Return the [X, Y] coordinate for the center point of the cell that contains the specified text.  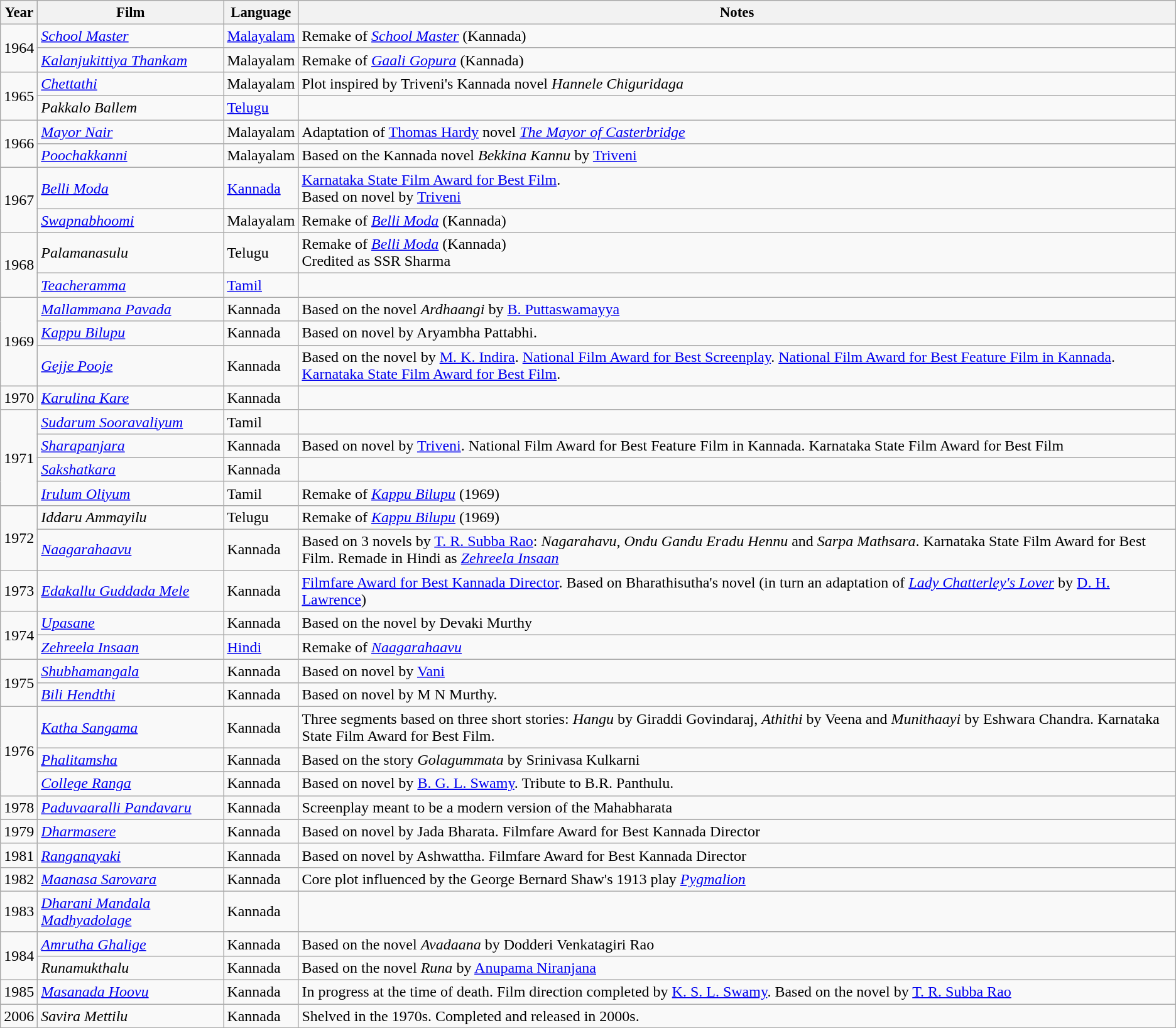
Sharapanjara [131, 446]
Phalitamsha [131, 760]
College Ranga [131, 784]
Swapnabhoomi [131, 221]
Remake of Gaali Gopura (Kannada) [737, 60]
1983 [19, 911]
Teacheramma [131, 285]
Based on the novel by Devaki Murthy [737, 623]
Language [261, 13]
Based on novel by B. G. L. Swamy. Tribute to B.R. Panthulu. [737, 784]
Remake of Naagarahaavu [737, 647]
Based on the novel Ardhaangi by B. Puttaswamayya [737, 309]
1965 [19, 96]
Sudarum Sooravaliyum [131, 422]
Remake of Belli Moda (Kannada) [737, 221]
Filmfare Award for Best Kannada Director. Based on Bharathisutha's novel (in turn an adaptation of Lady Chatterley's Lover by D. H. Lawrence) [737, 591]
Notes [737, 13]
Palamanasulu [131, 253]
1981 [19, 855]
Zehreela Insaan [131, 647]
Shubhamangala [131, 671]
1972 [19, 538]
1984 [19, 956]
Pakkalo Ballem [131, 108]
1964 [19, 48]
1976 [19, 752]
Kappu Bilupu [131, 333]
Katha Sangama [131, 728]
Based on novel by Ashwattha. Filmfare Award for Best Kannada Director [737, 855]
1969 [19, 342]
Film [131, 13]
Paduvaaralli Pandavaru [131, 807]
1975 [19, 683]
Karulina Kare [131, 398]
Upasane [131, 623]
1967 [19, 200]
Based on novel by M N Murthy. [737, 695]
Based on novel by Triveni. National Film Award for Best Feature Film in Kannada. Karnataka State Film Award for Best Film [737, 446]
Bili Hendthi [131, 695]
School Master [131, 36]
Hindi [261, 647]
Plot inspired by Triveni's Kannada novel Hannele Chiguridaga [737, 84]
Kalanjukittiya Thankam [131, 60]
Poochakkanni [131, 156]
Remake of School Master (Kannada) [737, 36]
Edakallu Guddada Mele [131, 591]
Mayor Nair [131, 132]
Year [19, 13]
1968 [19, 265]
Irulum Oliyum [131, 493]
In progress at the time of death. Film direction completed by K. S. L. Swamy. Based on the novel by T. R. Subba Rao [737, 992]
2006 [19, 1016]
Based on novel by Vani [737, 671]
Based on the story Golagummata by Srinivasa Kulkarni [737, 760]
Belli Moda [131, 189]
Iddaru Ammayilu [131, 517]
Savira Mettilu [131, 1016]
Masanada Hoovu [131, 992]
Based on the novel Avadaana by Dodderi Venkatagiri Rao [737, 944]
Screenplay meant to be a modern version of the Mahabharata [737, 807]
Mallammana Pavada [131, 309]
1971 [19, 457]
Sakshatkara [131, 469]
Dharani Mandala Madhyadolage [131, 911]
Naagarahaavu [131, 550]
Dharmasere [131, 831]
1973 [19, 591]
Adaptation of Thomas Hardy novel The Mayor of Casterbridge [737, 132]
1982 [19, 879]
Chettathi [131, 84]
Core plot influenced by the George Bernard Shaw's 1913 play Pygmalion [737, 879]
Maanasa Sarovara [131, 879]
Karnataka State Film Award for Best Film.Based on novel by Triveni [737, 189]
Ranganayaki [131, 855]
Remake of Belli Moda (Kannada) Credited as SSR Sharma [737, 253]
1978 [19, 807]
1974 [19, 635]
Amrutha Ghalige [131, 944]
Runamukthalu [131, 968]
Based on novel by Aryambha Pattabhi. [737, 333]
1970 [19, 398]
1966 [19, 144]
1979 [19, 831]
Based on the Kannada novel Bekkina Kannu by Triveni [737, 156]
Based on the novel Runa by Anupama Niranjana [737, 968]
1985 [19, 992]
Shelved in the 1970s. Completed and released in 2000s. [737, 1016]
Gejje Pooje [131, 366]
Based on novel by Jada Bharata. Filmfare Award for Best Kannada Director [737, 831]
